Capture the cell that displays the provided text and extract its [x, y] central coordinate. 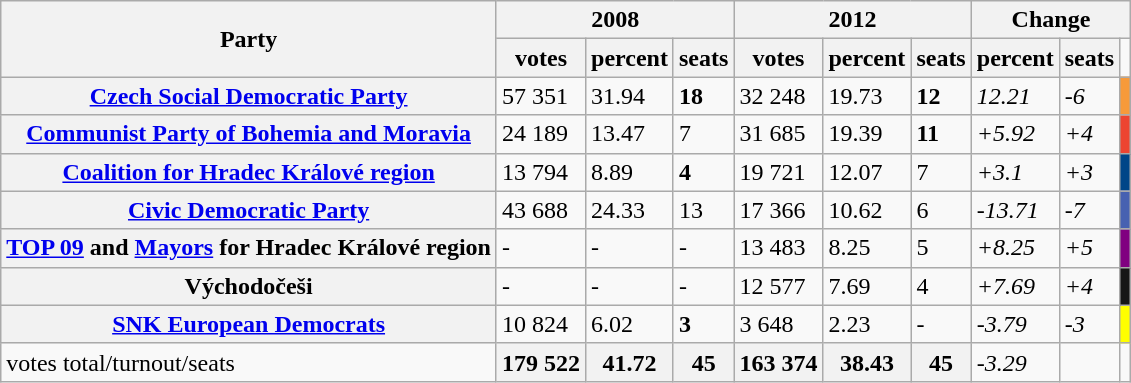
7.69 [867, 286]
SNK European Democrats [249, 324]
-7 [1089, 210]
163 374 [778, 362]
8.89 [630, 172]
24.33 [630, 210]
-3.29 [1015, 362]
3 [703, 324]
+8.25 [1015, 248]
Party [249, 39]
Czech Social Democratic Party [249, 96]
3 648 [778, 324]
19.73 [867, 96]
Change [1050, 20]
8.25 [867, 248]
12.21 [1015, 96]
19.39 [867, 134]
-3.79 [1015, 324]
12 [941, 96]
18 [703, 96]
13 483 [778, 248]
2.23 [867, 324]
38.43 [867, 362]
TOP 09 and Mayors for Hradec Králové region [249, 248]
17 366 [778, 210]
43 688 [540, 210]
31.94 [630, 96]
13 [703, 210]
2008 [614, 20]
24 189 [540, 134]
Východočeši [249, 286]
+3 [1089, 172]
+3.1 [1015, 172]
6 [941, 210]
179 522 [540, 362]
2012 [852, 20]
+5 [1089, 248]
13.47 [630, 134]
Communist Party of Bohemia and Moravia [249, 134]
19 721 [778, 172]
6.02 [630, 324]
31 685 [778, 134]
+5.92 [1015, 134]
57 351 [540, 96]
12.07 [867, 172]
12 577 [778, 286]
13 794 [540, 172]
11 [941, 134]
5 [941, 248]
-6 [1089, 96]
Civic Democratic Party [249, 210]
-13.71 [1015, 210]
10.62 [867, 210]
+7.69 [1015, 286]
votes total/turnout/seats [249, 362]
32 248 [778, 96]
41.72 [630, 362]
-3 [1089, 324]
10 824 [540, 324]
Coalition for Hradec Králové region [249, 172]
